For the text-containing cell, return its midpoint in [X, Y] coordinate format. 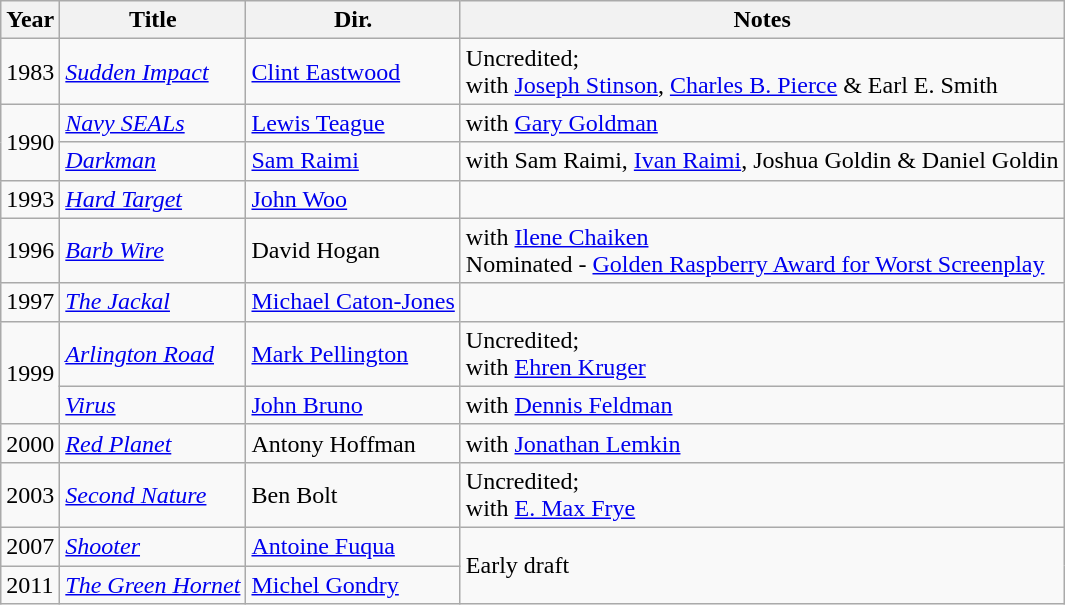
Michel Gondry [353, 585]
Shooter [153, 546]
Lewis Teague [353, 123]
1990 [30, 142]
with Gary Goldman [762, 123]
with Jonathan Lemkin [762, 443]
Sudden Impact [153, 72]
The Green Hornet [153, 585]
Uncredited;with Joseph Stinson, Charles B. Pierce & Earl E. Smith [762, 72]
Mark Pellington [353, 354]
Antoine Fuqua [353, 546]
Sam Raimi [353, 161]
1999 [30, 372]
1997 [30, 302]
Navy SEALs [153, 123]
Hard Target [153, 199]
Uncredited;with E. Max Frye [762, 494]
Year [30, 20]
Clint Eastwood [353, 72]
John Woo [353, 199]
2007 [30, 546]
Uncredited;with Ehren Kruger [762, 354]
Dir. [353, 20]
Notes [762, 20]
Early draft [762, 565]
Michael Caton-Jones [353, 302]
Virus [153, 405]
with Ilene ChaikenNominated - Golden Raspberry Award for Worst Screenplay [762, 250]
Darkman [153, 161]
1996 [30, 250]
Barb Wire [153, 250]
1983 [30, 72]
David Hogan [353, 250]
Title [153, 20]
with Sam Raimi, Ivan Raimi, Joshua Goldin & Daniel Goldin [762, 161]
Antony Hoffman [353, 443]
The Jackal [153, 302]
1993 [30, 199]
2003 [30, 494]
Second Nature [153, 494]
John Bruno [353, 405]
2011 [30, 585]
with Dennis Feldman [762, 405]
Ben Bolt [353, 494]
Arlington Road [153, 354]
Red Planet [153, 443]
2000 [30, 443]
